Return the [x, y] coordinate for the center point of the cell that contains the specified text.  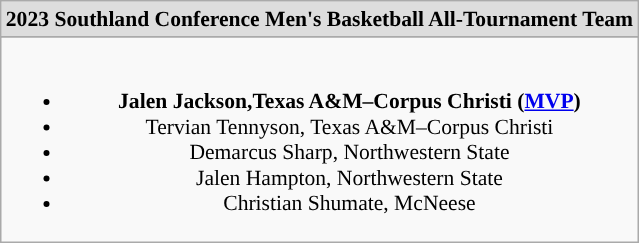
2023 Southland Conference Men's Basketball All-Tournament Team [320, 19]
